Detect which cell encompasses the target text, then output its [X, Y] center coordinate. 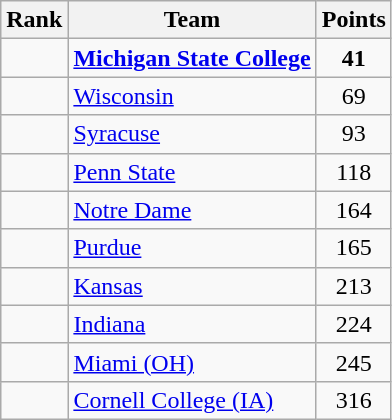
245 [354, 362]
Syracuse [192, 134]
Notre Dame [192, 210]
Miami (OH) [192, 362]
Wisconsin [192, 96]
316 [354, 400]
Michigan State College [192, 58]
Indiana [192, 324]
69 [354, 96]
Purdue [192, 248]
Points [354, 20]
Penn State [192, 172]
213 [354, 286]
165 [354, 248]
Kansas [192, 286]
164 [354, 210]
93 [354, 134]
Team [192, 20]
41 [354, 58]
Cornell College (IA) [192, 400]
Rank [34, 20]
224 [354, 324]
118 [354, 172]
